Return the [X, Y] coordinate for the center point of the cell that contains the specified text.  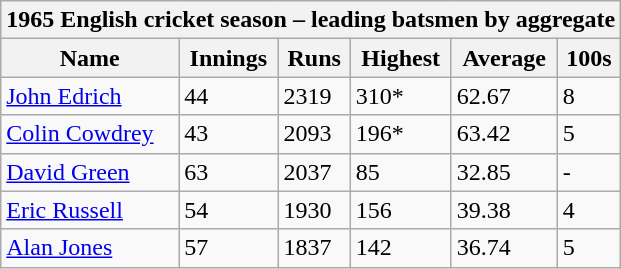
Name [90, 58]
David Green [90, 172]
1837 [314, 248]
100s [588, 58]
2037 [314, 172]
John Edrich [90, 96]
Innings [228, 58]
4 [588, 210]
Alan Jones [90, 248]
Runs [314, 58]
85 [400, 172]
Colin Cowdrey [90, 134]
63.42 [504, 134]
36.74 [504, 248]
Highest [400, 58]
310* [400, 96]
63 [228, 172]
1965 English cricket season – leading batsmen by aggregate [311, 20]
- [588, 172]
156 [400, 210]
54 [228, 210]
8 [588, 96]
62.67 [504, 96]
39.38 [504, 210]
32.85 [504, 172]
142 [400, 248]
2093 [314, 134]
57 [228, 248]
Average [504, 58]
196* [400, 134]
Eric Russell [90, 210]
2319 [314, 96]
1930 [314, 210]
44 [228, 96]
43 [228, 134]
